Determine the [X, Y] coordinate at the center of the cell enclosing the given text.  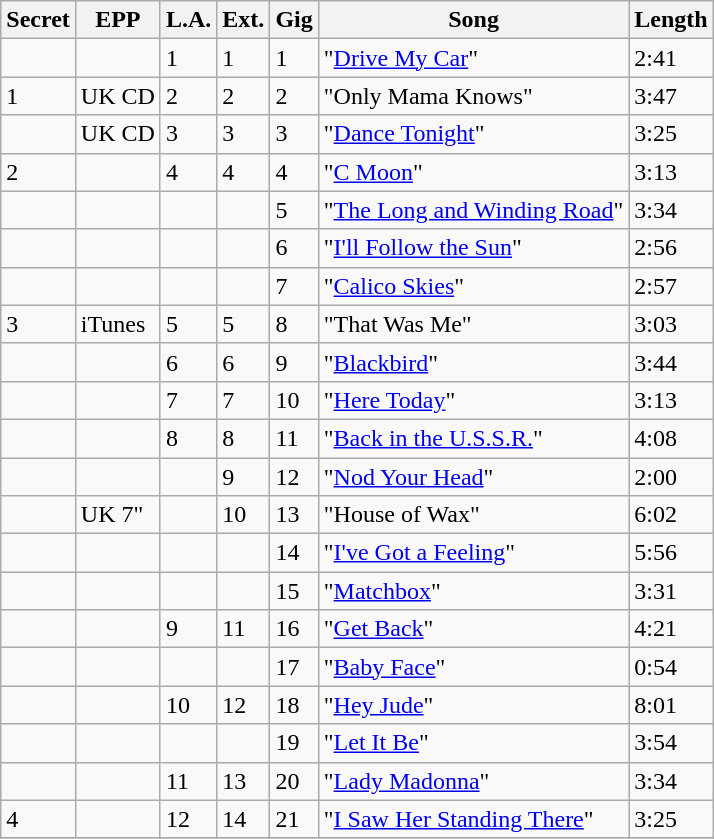
"Blackbird" [474, 362]
"Here Today" [474, 400]
17 [294, 667]
3:03 [671, 324]
3:54 [671, 743]
2:57 [671, 286]
"Nod Your Head" [474, 477]
2:41 [671, 58]
18 [294, 705]
Ext. [244, 20]
"C Moon" [474, 172]
15 [294, 591]
"I've Got a Feeling" [474, 553]
"Hey Jude" [474, 705]
"I Saw Her Standing There" [474, 819]
Secret [38, 20]
0:54 [671, 667]
"Calico Skies" [474, 286]
"I'll Follow the Sun" [474, 248]
2:00 [671, 477]
"Dance Tonight" [474, 134]
"Let It Be" [474, 743]
Length [671, 20]
"That Was Me" [474, 324]
3:31 [671, 591]
"Back in the U.S.S.R." [474, 438]
4:21 [671, 629]
2:56 [671, 248]
5:56 [671, 553]
"Drive My Car" [474, 58]
"Get Back" [474, 629]
UK 7" [118, 515]
8:01 [671, 705]
L.A. [188, 20]
"Only Mama Knows" [474, 96]
3:44 [671, 362]
19 [294, 743]
Song [474, 20]
iTunes [118, 324]
16 [294, 629]
"The Long and Winding Road" [474, 210]
EPP [118, 20]
3:47 [671, 96]
6:02 [671, 515]
21 [294, 819]
"Lady Madonna" [474, 781]
20 [294, 781]
"House of Wax" [474, 515]
4:08 [671, 438]
"Baby Face" [474, 667]
Gig [294, 20]
"Matchbox" [474, 591]
